For the text-containing cell, return its midpoint in (x, y) coordinate format. 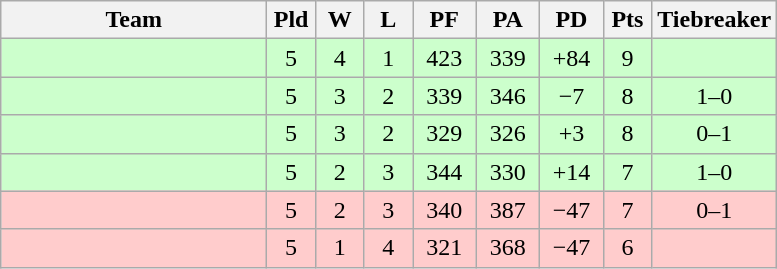
−7 (572, 96)
340 (444, 210)
368 (508, 248)
+3 (572, 134)
344 (444, 172)
Pld (292, 20)
Team (134, 20)
9 (628, 58)
387 (508, 210)
Tiebreaker (714, 20)
PA (508, 20)
330 (508, 172)
PF (444, 20)
6 (628, 248)
+84 (572, 58)
329 (444, 134)
L (388, 20)
346 (508, 96)
326 (508, 134)
+14 (572, 172)
321 (444, 248)
Pts (628, 20)
W (340, 20)
PD (572, 20)
423 (444, 58)
